Output the [x, y] coordinate of the center of the cell containing the given text.  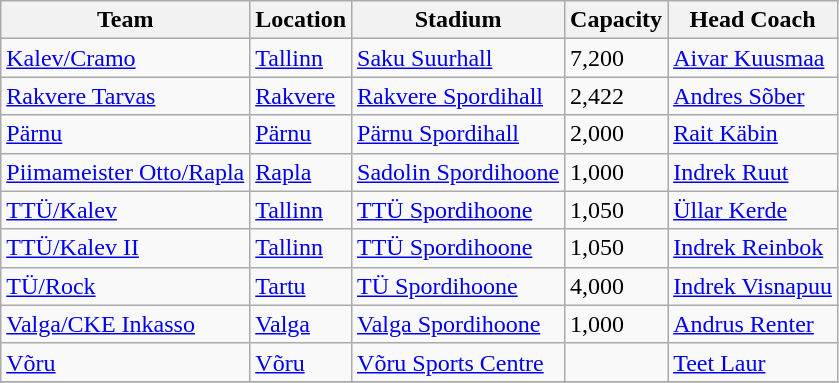
Andres Sõber [753, 96]
Sadolin Spordihoone [458, 172]
TTÜ/Kalev [126, 210]
Capacity [616, 20]
Indrek Reinbok [753, 248]
Indrek Visnapuu [753, 286]
Rakvere Spordihall [458, 96]
Location [301, 20]
Indrek Ruut [753, 172]
TTÜ/Kalev II [126, 248]
4,000 [616, 286]
TÜ Spordihoone [458, 286]
TÜ/Rock [126, 286]
Rapla [301, 172]
Kalev/Cramo [126, 58]
Valga Spordihoone [458, 324]
Piimameister Otto/Rapla [126, 172]
Pärnu Spordihall [458, 134]
2,422 [616, 96]
Stadium [458, 20]
Team [126, 20]
Rakvere [301, 96]
Aivar Kuusmaa [753, 58]
Rakvere Tarvas [126, 96]
Valga/CKE Inkasso [126, 324]
2,000 [616, 134]
Andrus Renter [753, 324]
Tartu [301, 286]
7,200 [616, 58]
Võru Sports Centre [458, 362]
Head Coach [753, 20]
Rait Käbin [753, 134]
Valga [301, 324]
Üllar Kerde [753, 210]
Saku Suurhall [458, 58]
Teet Laur [753, 362]
